Determine the [X, Y] coordinate at the center of the cell enclosing the given text.  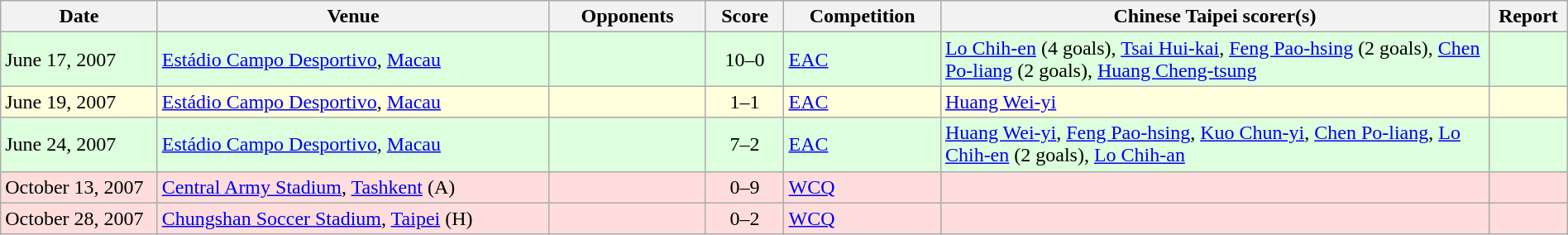
Central Army Stadium, Tashkent (A) [353, 187]
June 17, 2007 [79, 60]
Score [744, 17]
Chinese Taipei scorer(s) [1214, 17]
7–2 [744, 144]
Opponents [627, 17]
Huang Wei-yi [1214, 102]
0–2 [744, 218]
June 19, 2007 [79, 102]
Venue [353, 17]
10–0 [744, 60]
Competition [862, 17]
Lo Chih-en (4 goals), Tsai Hui-kai, Feng Pao-hsing (2 goals), Chen Po-liang (2 goals), Huang Cheng-tsung [1214, 60]
0–9 [744, 187]
Huang Wei-yi, Feng Pao-hsing, Kuo Chun-yi, Chen Po-liang, Lo Chih-en (2 goals), Lo Chih-an [1214, 144]
Date [79, 17]
October 28, 2007 [79, 218]
Report [1528, 17]
1–1 [744, 102]
October 13, 2007 [79, 187]
Chungshan Soccer Stadium, Taipei (H) [353, 218]
June 24, 2007 [79, 144]
